From the cell containing the given text, extract its center point as [X, Y] coordinate. 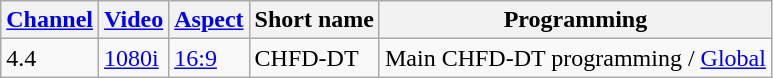
1080i [134, 58]
CHFD-DT [314, 58]
Main CHFD-DT programming / Global [575, 58]
Aspect [209, 20]
4.4 [50, 58]
Channel [50, 20]
16:9 [209, 58]
Programming [575, 20]
Video [134, 20]
Short name [314, 20]
